Search for the cell housing the specified text and yield its (x, y) center coordinate. 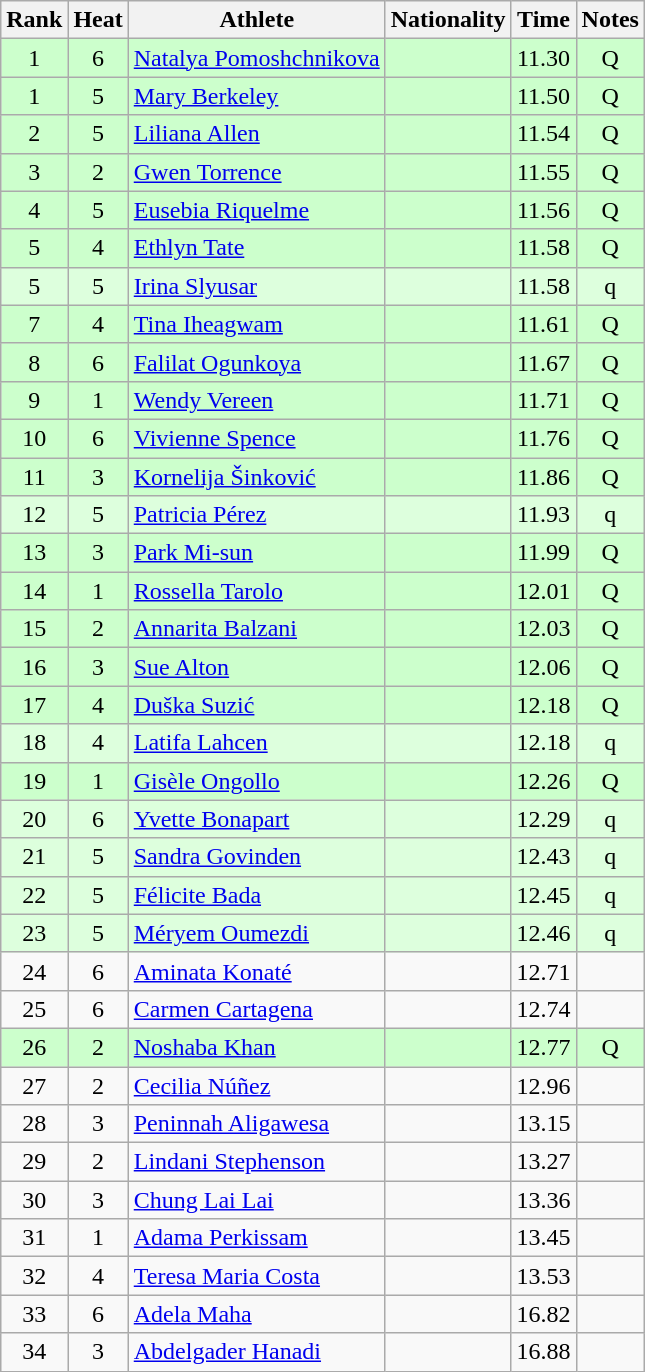
Teresa Maria Costa (256, 1276)
Time (544, 20)
13.36 (544, 1200)
30 (34, 1200)
13.27 (544, 1162)
Eusebia Riquelme (256, 210)
12.46 (544, 933)
29 (34, 1162)
Chung Lai Lai (256, 1200)
Gisèle Ongollo (256, 781)
Tina Iheagwam (256, 324)
34 (34, 1352)
13.15 (544, 1124)
Nationality (448, 20)
25 (34, 1009)
11.76 (544, 438)
13 (34, 553)
Peninnah Aligawesa (256, 1124)
7 (34, 324)
16 (34, 667)
20 (34, 819)
11.99 (544, 553)
12.26 (544, 781)
18 (34, 743)
14 (34, 591)
32 (34, 1276)
Natalya Pomoshchnikova (256, 58)
12.01 (544, 591)
Noshaba Khan (256, 1047)
11.67 (544, 362)
21 (34, 857)
16.88 (544, 1352)
11.71 (544, 400)
10 (34, 438)
Duška Suzić (256, 705)
27 (34, 1085)
12.03 (544, 629)
11 (34, 477)
Rank (34, 20)
Vivienne Spence (256, 438)
12.06 (544, 667)
26 (34, 1047)
31 (34, 1238)
Adama Perkissam (256, 1238)
Irina Slyusar (256, 286)
19 (34, 781)
Méryem Oumezdi (256, 933)
Kornelija Šinković (256, 477)
12.74 (544, 1009)
Liliana Allen (256, 134)
Aminata Konaté (256, 971)
Gwen Torrence (256, 172)
Carmen Cartagena (256, 1009)
12.77 (544, 1047)
Heat (98, 20)
24 (34, 971)
9 (34, 400)
12.29 (544, 819)
11.55 (544, 172)
Yvette Bonapart (256, 819)
Falilat Ogunkoya (256, 362)
11.54 (544, 134)
23 (34, 933)
8 (34, 362)
Abdelgader Hanadi (256, 1352)
Sandra Govinden (256, 857)
15 (34, 629)
11.30 (544, 58)
Rossella Tarolo (256, 591)
11.61 (544, 324)
Lindani Stephenson (256, 1162)
11.50 (544, 96)
12.96 (544, 1085)
17 (34, 705)
Notes (610, 20)
Athlete (256, 20)
12.71 (544, 971)
Park Mi-sun (256, 553)
Latifa Lahcen (256, 743)
13.45 (544, 1238)
28 (34, 1124)
Ethlyn Tate (256, 248)
Sue Alton (256, 667)
11.56 (544, 210)
11.86 (544, 477)
12.45 (544, 895)
16.82 (544, 1314)
12 (34, 515)
13.53 (544, 1276)
Annarita Balzani (256, 629)
Adela Maha (256, 1314)
Mary Berkeley (256, 96)
Cecilia Núñez (256, 1085)
11.93 (544, 515)
33 (34, 1314)
22 (34, 895)
12.43 (544, 857)
Félicite Bada (256, 895)
Patricia Pérez (256, 515)
Wendy Vereen (256, 400)
